Search for the cell housing the specified text and yield its (X, Y) center coordinate. 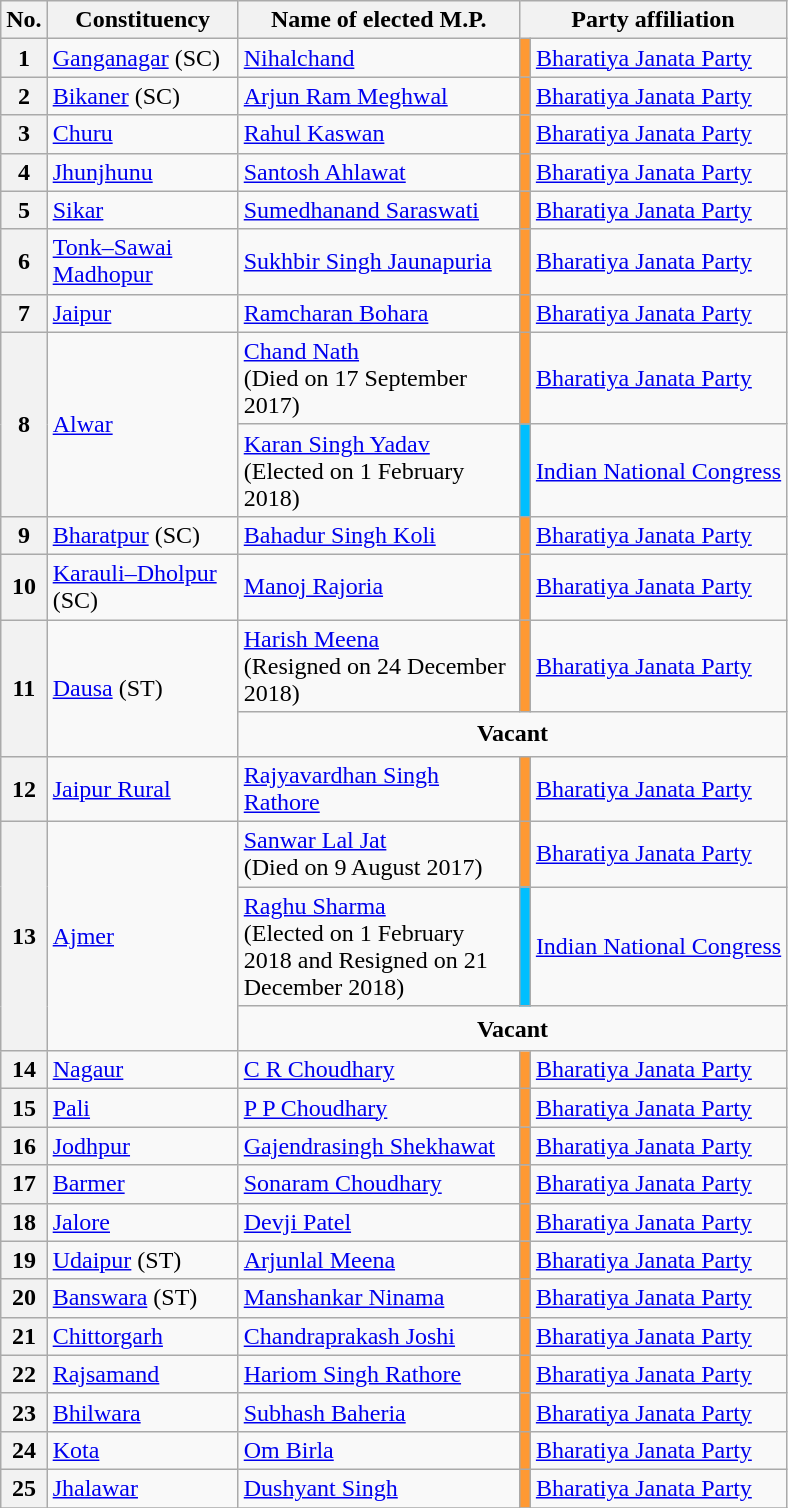
15 (24, 1108)
Ajmer (142, 936)
Harish Meena(Resigned on 24 December 2018) (378, 666)
Rajsamand (142, 1374)
6 (24, 262)
12 (24, 790)
Ramcharan Bohara (378, 313)
21 (24, 1336)
Udaipur (ST) (142, 1260)
Hariom Singh Rathore (378, 1374)
7 (24, 313)
23 (24, 1412)
9 (24, 535)
Pali (142, 1108)
Chittorgarh (142, 1336)
Bahadur Singh Koli (378, 535)
Santosh Ahlawat (378, 172)
Jaipur Rural (142, 790)
25 (24, 1488)
Arjun Ram Meghwal (378, 96)
Jhunjhunu (142, 172)
Manshankar Ninama (378, 1298)
11 (24, 688)
13 (24, 936)
22 (24, 1374)
2 (24, 96)
Ganganagar (SC) (142, 58)
Chand Nath(Died on 17 September 2017) (378, 378)
Alwar (142, 424)
Bharatpur (SC) (142, 535)
Party affiliation (652, 20)
Arjunlal Meena (378, 1260)
Bikaner (SC) (142, 96)
Devji Patel (378, 1222)
Jalore (142, 1222)
10 (24, 586)
14 (24, 1070)
24 (24, 1450)
Jodhpur (142, 1146)
Subhash Baheria (378, 1412)
Sonaram Choudhary (378, 1184)
4 (24, 172)
Chandraprakash Joshi (378, 1336)
Karan Singh Yadav(Elected on 1 February 2018) (378, 470)
Jhalawar (142, 1488)
No. (24, 20)
1 (24, 58)
Kota (142, 1450)
Karauli–Dholpur (SC) (142, 586)
18 (24, 1222)
Banswara (ST) (142, 1298)
Bhilwara (142, 1412)
Jaipur (142, 313)
Rahul Kaswan (378, 134)
5 (24, 210)
Sanwar Lal Jat(Died on 9 August 2017) (378, 854)
Sukhbir Singh Jaunapuria (378, 262)
16 (24, 1146)
Constituency (142, 20)
3 (24, 134)
Raghu Sharma(Elected on 1 February 2018 and Resigned on 21 December 2018) (378, 946)
17 (24, 1184)
Gajendrasingh Shekhawat (378, 1146)
Sikar (142, 210)
20 (24, 1298)
Rajyavardhan Singh Rathore (378, 790)
P P Choudhary (378, 1108)
Churu (142, 134)
Dausa (ST) (142, 688)
Name of elected M.P. (378, 20)
Manoj Rajoria (378, 586)
C R Choudhary (378, 1070)
Om Birla (378, 1450)
Sumedhanand Saraswati (378, 210)
Tonk–Sawai Madhopur (142, 262)
8 (24, 424)
Nagaur (142, 1070)
Barmer (142, 1184)
19 (24, 1260)
Nihalchand (378, 58)
Dushyant Singh (378, 1488)
